Pinpoint the cell where the given text exists, returning its (x, y) midpoint coordinate. 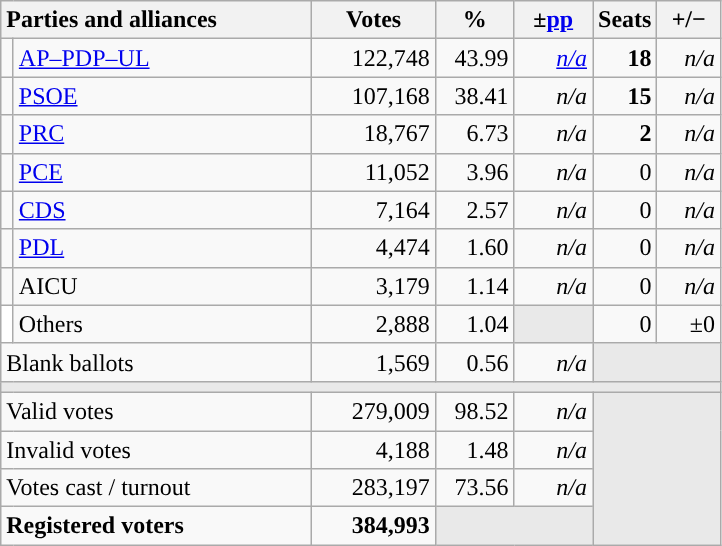
+/− (689, 20)
PRC (162, 134)
98.52 (474, 411)
CDS (162, 210)
0.56 (474, 362)
Registered voters (156, 526)
15 (624, 96)
3,179 (374, 286)
2.57 (474, 210)
43.99 (474, 58)
PCE (162, 172)
1.14 (474, 286)
4,188 (374, 449)
3.96 (474, 172)
Seats (624, 20)
±pp (554, 20)
Blank ballots (156, 362)
1.60 (474, 248)
Valid votes (156, 411)
122,748 (374, 58)
283,197 (374, 488)
38.41 (474, 96)
384,993 (374, 526)
4,474 (374, 248)
107,168 (374, 96)
1.48 (474, 449)
% (474, 20)
11,052 (374, 172)
Parties and alliances (156, 20)
279,009 (374, 411)
73.56 (474, 488)
18,767 (374, 134)
AP–PDP–UL (162, 58)
1,569 (374, 362)
1.04 (474, 324)
Others (162, 324)
18 (624, 58)
6.73 (474, 134)
Invalid votes (156, 449)
7,164 (374, 210)
2,888 (374, 324)
Votes cast / turnout (156, 488)
AICU (162, 286)
±0 (689, 324)
Votes (374, 20)
PDL (162, 248)
PSOE (162, 96)
2 (624, 134)
